Capture the cell that displays the provided text and extract its [X, Y] central coordinate. 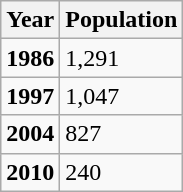
827 [122, 134]
2004 [30, 134]
1997 [30, 96]
Year [30, 20]
1,047 [122, 96]
240 [122, 172]
1,291 [122, 58]
2010 [30, 172]
1986 [30, 58]
Population [122, 20]
